Provide the [x, y] coordinate of the cell's center where the given text is located.  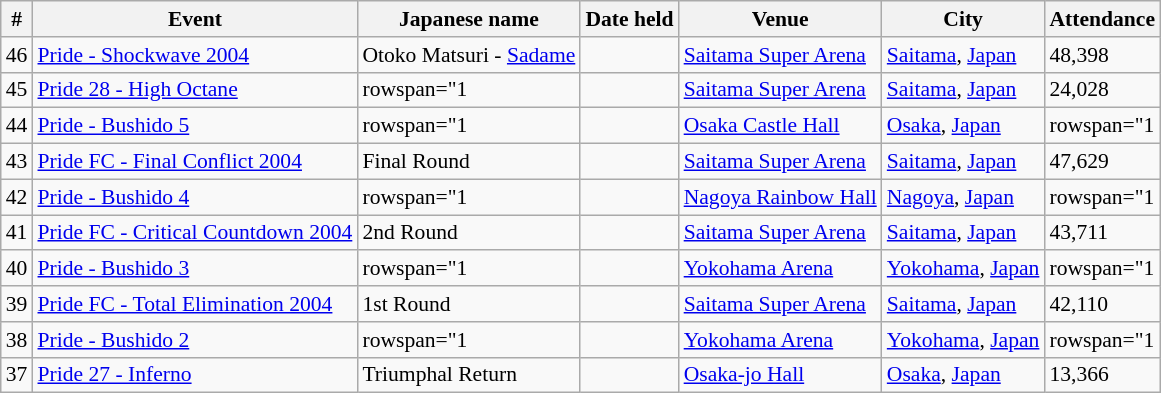
Pride FC - Total Elimination 2004 [194, 304]
45 [17, 90]
Nagoya, Japan [964, 197]
13,366 [1102, 375]
# [17, 19]
43 [17, 162]
Pride FC - Final Conflict 2004 [194, 162]
42,110 [1102, 304]
Pride - Bushido 3 [194, 269]
44 [17, 126]
Event [194, 19]
Attendance [1102, 19]
Osaka Castle Hall [780, 126]
39 [17, 304]
Pride - Bushido 5 [194, 126]
Nagoya Rainbow Hall [780, 197]
41 [17, 233]
47,629 [1102, 162]
48,398 [1102, 55]
Venue [780, 19]
City [964, 19]
Pride - Bushido 4 [194, 197]
46 [17, 55]
Pride - Shockwave 2004 [194, 55]
Triumphal Return [468, 375]
Otoko Matsuri - Sadame [468, 55]
24,028 [1102, 90]
1st Round [468, 304]
37 [17, 375]
38 [17, 340]
Pride - Bushido 2 [194, 340]
Pride FC - Critical Countdown 2004 [194, 233]
Pride 28 - High Octane [194, 90]
Japanese name [468, 19]
40 [17, 269]
Date held [629, 19]
Final Round [468, 162]
43,711 [1102, 233]
Osaka-jo Hall [780, 375]
Pride 27 - Inferno [194, 375]
2nd Round [468, 233]
42 [17, 197]
